Pinpoint the cell where the given text exists, returning its (x, y) midpoint coordinate. 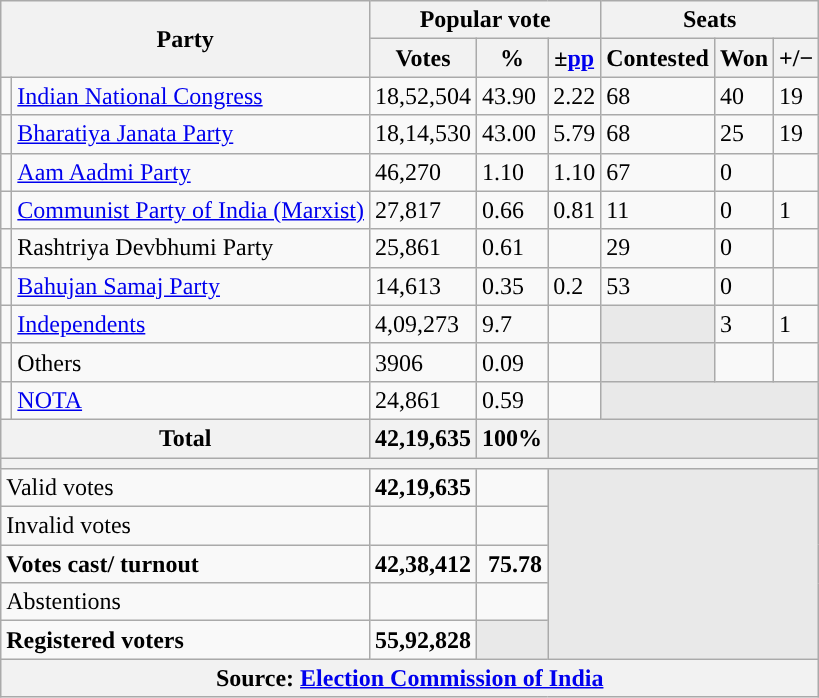
% (512, 58)
Total (186, 438)
Bharatiya Janata Party (191, 134)
±pp (574, 58)
Votes cast/ turnout (186, 564)
Registered voters (186, 640)
Bahujan Samaj Party (191, 286)
Valid votes (186, 488)
3906 (424, 362)
Contested (658, 58)
0.09 (512, 362)
27,817 (424, 210)
Communist Party of India (Marxist) (191, 210)
Votes (424, 58)
55,92,828 (424, 640)
0.2 (574, 286)
46,270 (424, 172)
5.79 (574, 134)
0.66 (512, 210)
0.59 (512, 400)
43.90 (512, 96)
11 (658, 210)
Aam Aadmi Party (191, 172)
Others (191, 362)
40 (744, 96)
Seats (710, 20)
0.81 (574, 210)
18,52,504 (424, 96)
2.22 (574, 96)
75.78 (512, 564)
24,861 (424, 400)
0.61 (512, 248)
42,38,412 (424, 564)
0.35 (512, 286)
Party (186, 39)
43.00 (512, 134)
Popular vote (486, 20)
+/− (796, 58)
4,09,273 (424, 324)
NOTA (191, 400)
29 (658, 248)
Independents (191, 324)
67 (658, 172)
14,613 (424, 286)
9.7 (512, 324)
Invalid votes (186, 526)
Rashtriya Devbhumi Party (191, 248)
18,14,530 (424, 134)
Won (744, 58)
Indian National Congress (191, 96)
25 (744, 134)
100% (512, 438)
Source: Election Commission of India (410, 678)
Abstentions (186, 602)
3 (744, 324)
53 (658, 286)
25,861 (424, 248)
